Return the (X, Y) coordinate for the center point of the cell that contains the specified text.  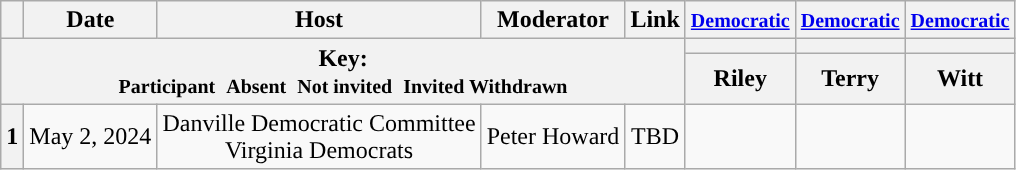
Moderator (553, 20)
Date (90, 20)
TBD (655, 136)
Danville Democratic CommitteeVirginia Democrats (319, 136)
Key: Participant Absent Not invited Invited Withdrawn (344, 72)
May 2, 2024 (90, 136)
Link (655, 20)
Terry (850, 78)
1 (12, 136)
Riley (740, 78)
Peter Howard (553, 136)
Host (319, 20)
Witt (960, 78)
